Capture the cell that displays the provided text and extract its [X, Y] central coordinate. 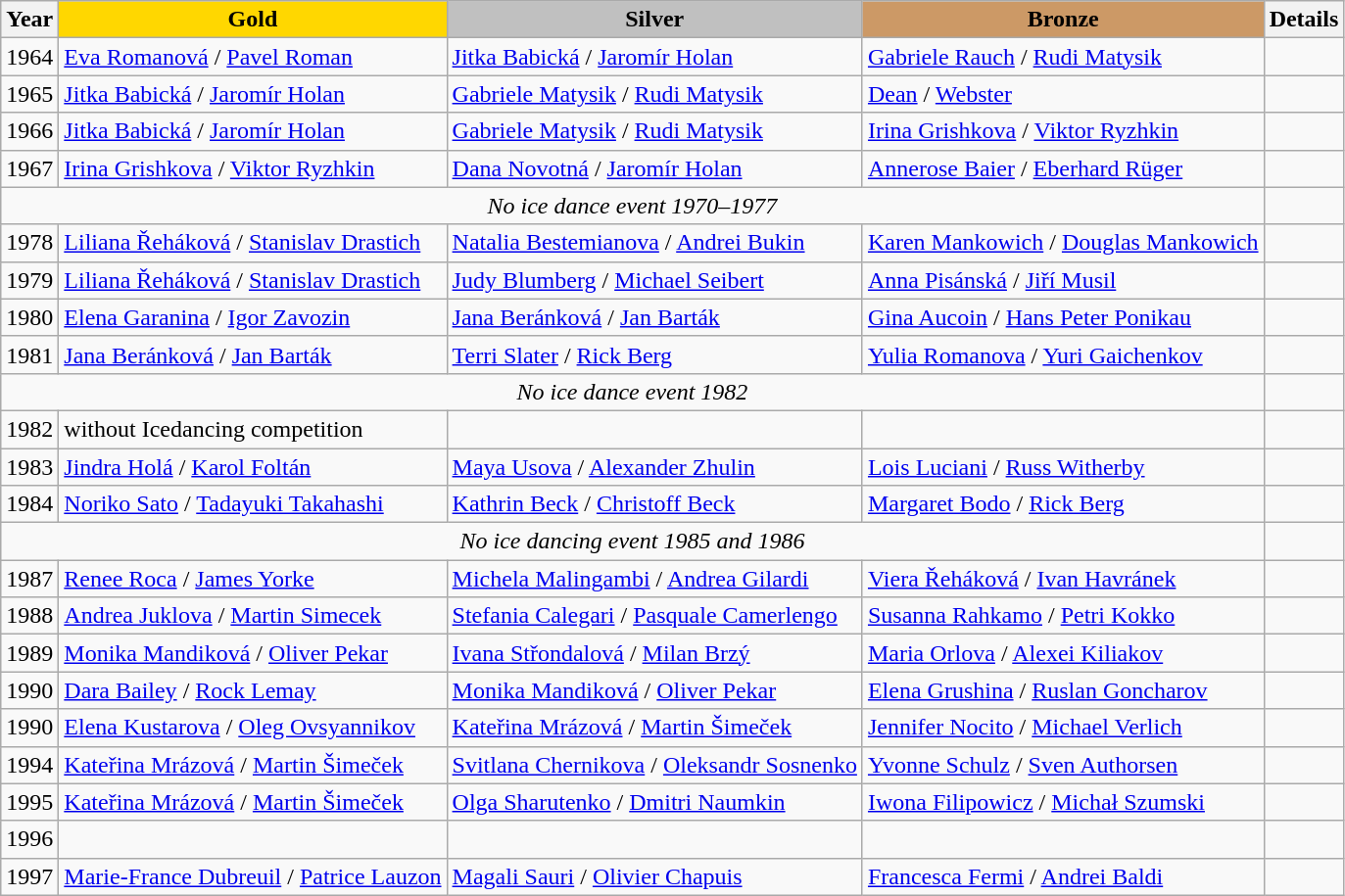
Details [1304, 20]
Year [29, 20]
Stefania Calegari / Pasquale Camerlengo [654, 616]
Michela Malingambi / Andrea Gilardi [654, 579]
Francesca Fermi / Andrei Baldi [1063, 876]
Silver [654, 20]
No ice dance event 1982 [633, 392]
1983 [29, 467]
1997 [29, 876]
1979 [29, 280]
Dean / Webster [1063, 94]
Andrea Juklova / Martin Simecek [253, 616]
Magali Sauri / Olivier Chapuis [654, 876]
1989 [29, 653]
Olga Sharutenko / Dmitri Naumkin [654, 802]
Elena Garanina / Igor Zavozin [253, 317]
Yvonne Schulz / Sven Authorsen [1063, 765]
1967 [29, 168]
Terri Slater / Rick Berg [654, 354]
1984 [29, 504]
Maya Usova / Alexander Zhulin [654, 467]
Maria Orlova / Alexei Kiliakov [1063, 653]
Bronze [1063, 20]
Yulia Romanova / Yuri Gaichenkov [1063, 354]
1981 [29, 354]
Lois Luciani / Russ Witherby [1063, 467]
1966 [29, 131]
Anna Pisánská / Jiří Musil [1063, 280]
1982 [29, 429]
Jennifer Nocito / Michael Verlich [1063, 728]
Karen Mankowich / Douglas Mankowich [1063, 243]
Svitlana Chernikova / Oleksandr Sosnenko [654, 765]
Dara Bailey / Rock Lemay [253, 690]
Elena Grushina / Ruslan Goncharov [1063, 690]
Natalia Bestemianova / Andrei Bukin [654, 243]
Gina Aucoin / Hans Peter Ponikau [1063, 317]
Noriko Sato / Tadayuki Takahashi [253, 504]
1995 [29, 802]
Gold [253, 20]
Viera Řeháková / Ivan Havránek [1063, 579]
without Icedancing competition [253, 429]
1965 [29, 94]
Marie-France Dubreuil / Patrice Lauzon [253, 876]
1994 [29, 765]
1988 [29, 616]
No ice dancing event 1985 and 1986 [633, 542]
1987 [29, 579]
Iwona Filipowicz / Michał Szumski [1063, 802]
Susanna Rahkamo / Petri Kokko [1063, 616]
Elena Kustarova / Oleg Ovsyannikov [253, 728]
Gabriele Rauch / Rudi Matysik [1063, 57]
Kathrin Beck / Christoff Beck [654, 504]
1978 [29, 243]
Eva Romanová / Pavel Roman [253, 57]
Renee Roca / James Yorke [253, 579]
No ice dance event 1970–1977 [633, 206]
Ivana Střondalová / Milan Brzý [654, 653]
Jindra Holá / Karol Foltán [253, 467]
1964 [29, 57]
Annerose Baier / Eberhard Rüger [1063, 168]
Margaret Bodo / Rick Berg [1063, 504]
1980 [29, 317]
1996 [29, 839]
Judy Blumberg / Michael Seibert [654, 280]
Dana Novotná / Jaromír Holan [654, 168]
